Detect which cell encompasses the target text, then output its [x, y] center coordinate. 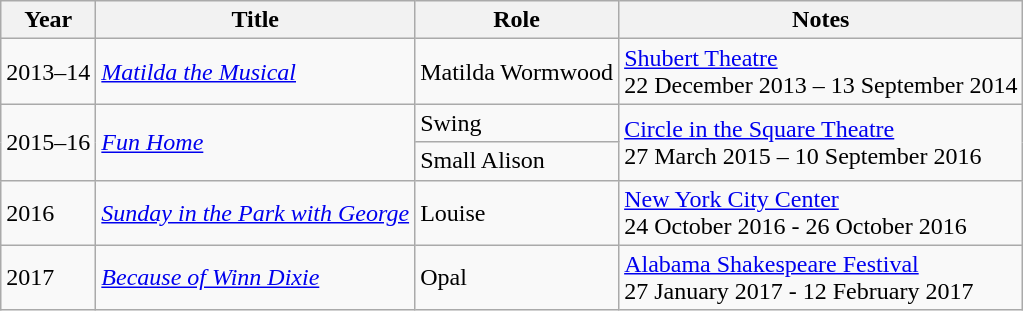
Role [517, 20]
Opal [517, 278]
Fun Home [256, 142]
2017 [48, 278]
Circle in the Square Theatre27 March 2015 – 10 September 2016 [821, 142]
Sunday in the Park with George [256, 212]
Year [48, 20]
Swing [517, 123]
Shubert Theatre22 December 2013 – 13 September 2014 [821, 72]
2016 [48, 212]
Matilda the Musical [256, 72]
Small Alison [517, 161]
Louise [517, 212]
Because of Winn Dixie [256, 278]
Notes [821, 20]
Alabama Shakespeare Festival27 January 2017 - 12 February 2017 [821, 278]
2013–14 [48, 72]
New York City Center24 October 2016 - 26 October 2016 [821, 212]
Title [256, 20]
2015–16 [48, 142]
Matilda Wormwood [517, 72]
